Pinpoint the cell where the given text exists, returning its (X, Y) midpoint coordinate. 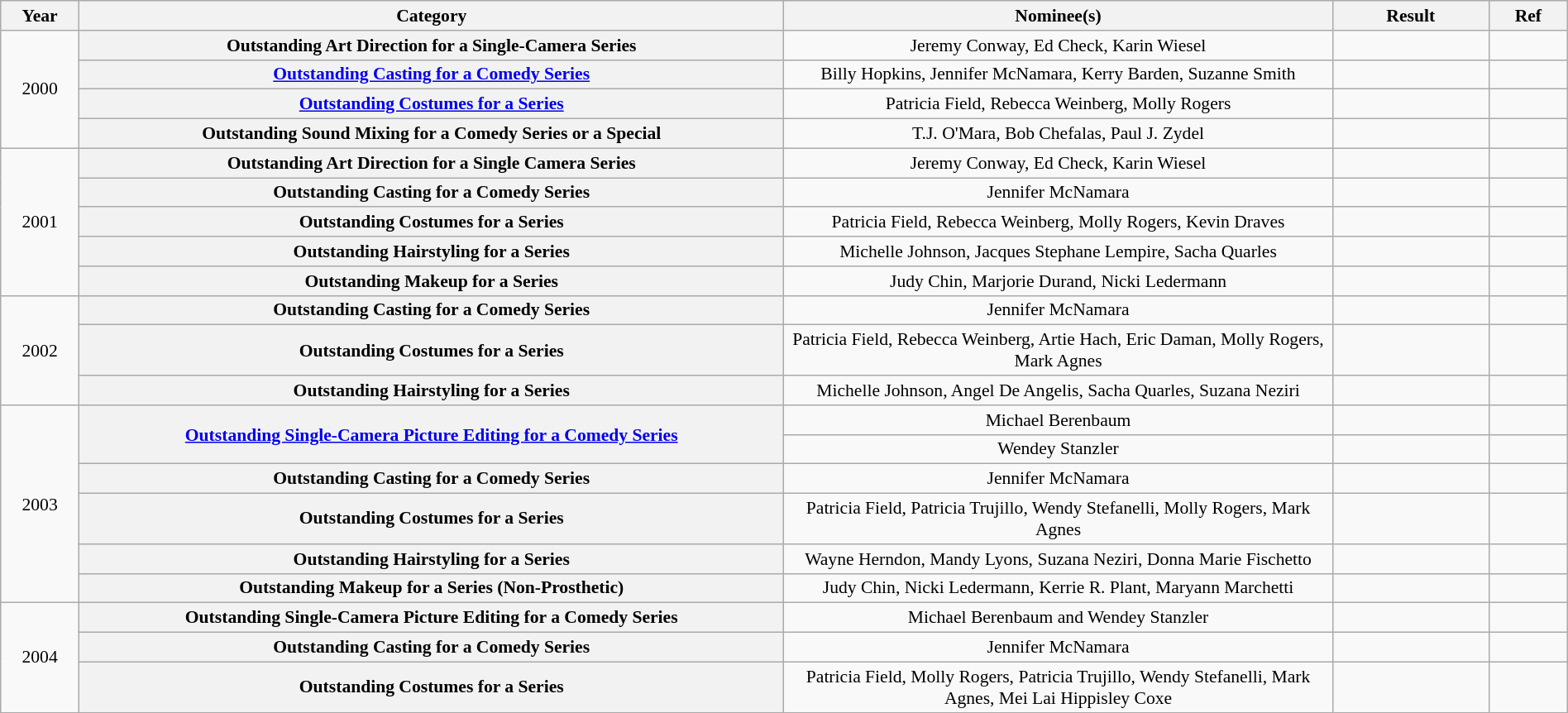
Patricia Field, Rebecca Weinberg, Molly Rogers (1059, 104)
Patricia Field, Rebecca Weinberg, Molly Rogers, Kevin Draves (1059, 223)
2002 (40, 350)
T.J. O'Mara, Bob Chefalas, Paul J. Zydel (1059, 134)
Judy Chin, Marjorie Durand, Nicki Ledermann (1059, 281)
Michelle Johnson, Jacques Stephane Lempire, Sacha Quarles (1059, 251)
Michelle Johnson, Angel De Angelis, Sacha Quarles, Suzana Neziri (1059, 390)
Year (40, 16)
Patricia Field, Molly Rogers, Patricia Trujillo, Wendy Stefanelli, Mark Agnes, Mei Lai Hippisley Coxe (1059, 687)
Patricia Field, Rebecca Weinberg, Artie Hach, Eric Daman, Molly Rogers, Mark Agnes (1059, 351)
2003 (40, 505)
2004 (40, 658)
Wayne Herndon, Mandy Lyons, Suzana Neziri, Donna Marie Fischetto (1059, 559)
Ref (1528, 16)
Outstanding Makeup for a Series (Non-Prosthetic) (432, 588)
Michael Berenbaum and Wendey Stanzler (1059, 618)
2000 (40, 89)
Outstanding Sound Mixing for a Comedy Series or a Special (432, 134)
Outstanding Makeup for a Series (432, 281)
Nominee(s) (1059, 16)
Outstanding Art Direction for a Single-Camera Series (432, 45)
Billy Hopkins, Jennifer McNamara, Kerry Barden, Suzanne Smith (1059, 74)
Category (432, 16)
Judy Chin, Nicki Ledermann, Kerrie R. Plant, Maryann Marchetti (1059, 588)
Michael Berenbaum (1059, 420)
2001 (40, 222)
Patricia Field, Patricia Trujillo, Wendy Stefanelli, Molly Rogers, Mark Agnes (1059, 519)
Outstanding Art Direction for a Single Camera Series (432, 163)
Result (1411, 16)
Wendey Stanzler (1059, 449)
